Identify which cell holds the provided text, then report its [x, y] central coordinate. 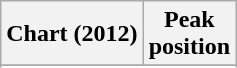
Chart (2012) [72, 34]
Peakposition [189, 34]
